Return the [x, y] coordinate for the center point of the cell that contains the specified text.  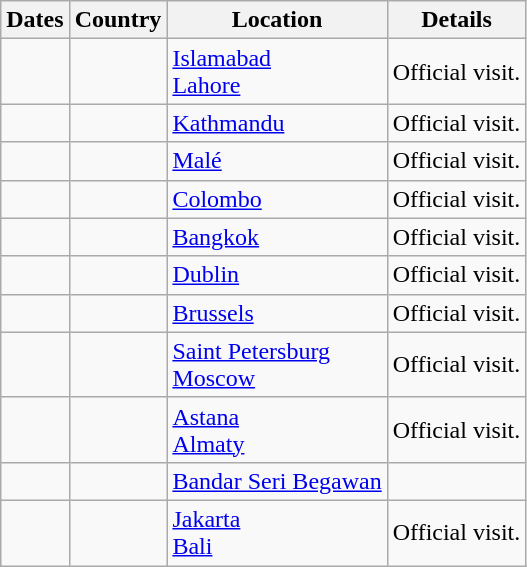
IslamabadLahore [277, 72]
Dates [35, 20]
Saint PetersburgMoscow [277, 364]
Dublin [277, 275]
Details [456, 20]
Location [277, 20]
Malé [277, 161]
Bangkok [277, 237]
AstanaAlmaty [277, 430]
JakartaBali [277, 532]
Brussels [277, 313]
Bandar Seri Begawan [277, 481]
Colombo [277, 199]
Kathmandu [277, 123]
Country [118, 20]
